For the text-containing cell, return its midpoint in (x, y) coordinate format. 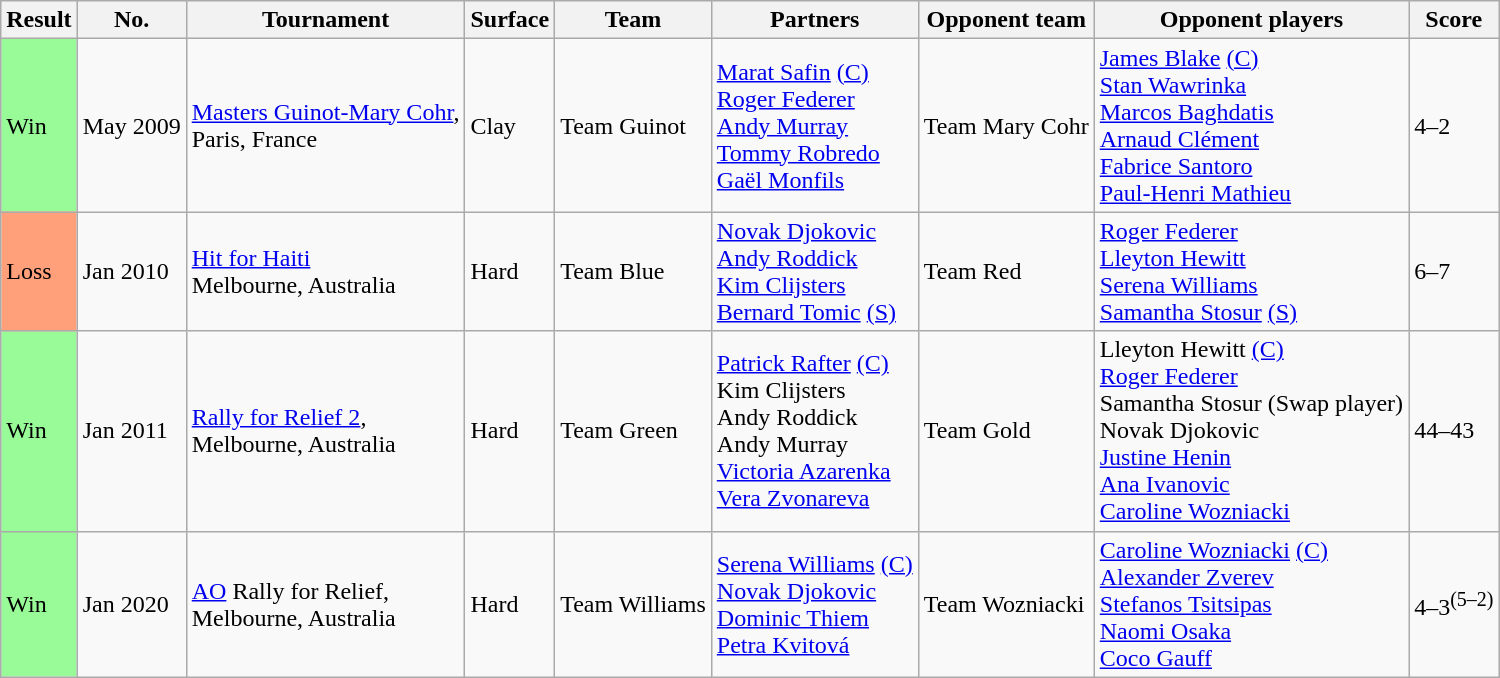
AO Rally for Relief,Melbourne, Australia (326, 604)
Team Green (634, 431)
Team Wozniacki (1006, 604)
Opponent team (1006, 20)
Clay (510, 126)
4–3(5–2) (1454, 604)
Result (39, 20)
Team Mary Cohr (1006, 126)
Partners (814, 20)
No. (132, 20)
Team (634, 20)
Patrick Rafter (C) Kim Clijsters Andy Roddick Andy Murray Victoria Azarenka Vera Zvonareva (814, 431)
May 2009 (132, 126)
Jan 2020 (132, 604)
Novak Djokovic Andy Roddick Kim Clijsters Bernard Tomic (S) (814, 272)
Opponent players (1251, 20)
Team Gold (1006, 431)
6–7 (1454, 272)
Team Blue (634, 272)
Score (1454, 20)
Masters Guinot-Mary Cohr,Paris, France (326, 126)
James Blake (C) Stan Wawrinka Marcos Baghdatis Arnaud Clément Fabrice Santoro Paul-Henri Mathieu (1251, 126)
Jan 2011 (132, 431)
4–2 (1454, 126)
Team Guinot (634, 126)
Jan 2010 (132, 272)
Rally for Relief 2,Melbourne, Australia (326, 431)
Marat Safin (C) Roger Federer Andy Murray Tommy Robredo Gaël Monfils (814, 126)
Lleyton Hewitt (C) Roger Federer Samantha Stosur (Swap player) Novak Djokovic Justine Henin Ana Ivanovic Caroline Wozniacki (1251, 431)
Team Red (1006, 272)
Caroline Wozniacki (C) Alexander Zverev Stefanos Tsitsipas Naomi Osaka Coco Gauff (1251, 604)
Hit for HaitiMelbourne, Australia (326, 272)
Serena Williams (C) Novak Djokovic Dominic Thiem Petra Kvitová (814, 604)
Surface (510, 20)
Roger Federer Lleyton Hewitt Serena Williams Samantha Stosur (S) (1251, 272)
Team Williams (634, 604)
44–43 (1454, 431)
Loss (39, 272)
Tournament (326, 20)
